For the text-containing cell, return its midpoint in (x, y) coordinate format. 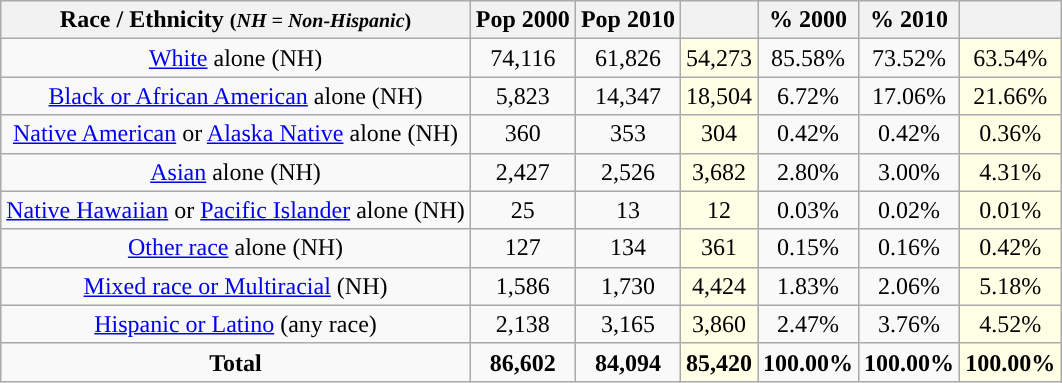
74,116 (522, 58)
353 (628, 134)
Other race alone (NH) (236, 248)
Hispanic or Latino (any race) (236, 324)
3,860 (718, 324)
21.66% (1010, 96)
4.31% (1010, 172)
2,427 (522, 172)
Pop 2010 (628, 20)
2.80% (808, 172)
White alone (NH) (236, 58)
5.18% (1010, 286)
3,165 (628, 324)
18,504 (718, 96)
14,347 (628, 96)
Asian alone (NH) (236, 172)
54,273 (718, 58)
86,602 (522, 362)
Pop 2000 (522, 20)
1,730 (628, 286)
85,420 (718, 362)
3.00% (910, 172)
0.15% (808, 248)
3.76% (910, 324)
% 2010 (910, 20)
2.06% (910, 286)
0.01% (1010, 210)
127 (522, 248)
Mixed race or Multiracial (NH) (236, 286)
134 (628, 248)
1,586 (522, 286)
85.58% (808, 58)
73.52% (910, 58)
17.06% (910, 96)
Native Hawaiian or Pacific Islander alone (NH) (236, 210)
4.52% (1010, 324)
84,094 (628, 362)
1.83% (808, 286)
2.47% (808, 324)
% 2000 (808, 20)
Black or African American alone (NH) (236, 96)
0.16% (910, 248)
Total (236, 362)
Native American or Alaska Native alone (NH) (236, 134)
3,682 (718, 172)
0.02% (910, 210)
Race / Ethnicity (NH = Non-Hispanic) (236, 20)
5,823 (522, 96)
2,526 (628, 172)
63.54% (1010, 58)
6.72% (808, 96)
0.36% (1010, 134)
61,826 (628, 58)
304 (718, 134)
13 (628, 210)
12 (718, 210)
2,138 (522, 324)
25 (522, 210)
0.03% (808, 210)
4,424 (718, 286)
361 (718, 248)
360 (522, 134)
